Identify which cell holds the provided text, then report its (X, Y) central coordinate. 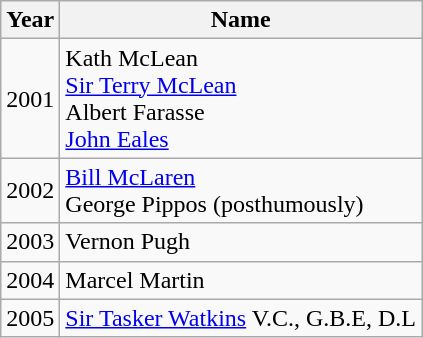
2005 (30, 318)
2002 (30, 190)
Marcel Martin (241, 280)
2003 (30, 242)
Vernon Pugh (241, 242)
2001 (30, 98)
Year (30, 20)
Kath McLean Sir Terry McLeanAlbert Farasse John Eales (241, 98)
Name (241, 20)
2004 (30, 280)
Bill McLarenGeorge Pippos (posthumously) (241, 190)
Sir Tasker Watkins V.C., G.B.E, D.L (241, 318)
